Search for the cell housing the specified text and yield its [x, y] center coordinate. 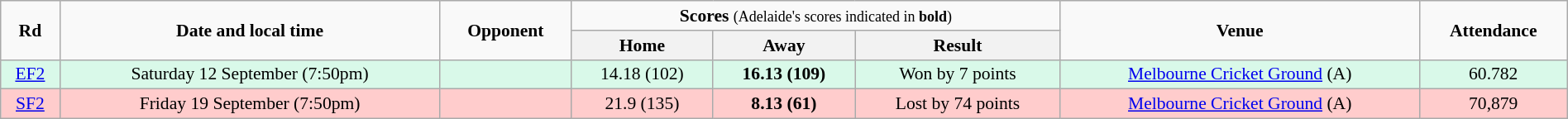
Scores (Adelaide's scores indicated in bold) [816, 16]
Friday 19 September (7:50pm) [250, 104]
Home [643, 45]
8.13 (61) [784, 104]
Lost by 74 points [958, 104]
Venue [1240, 30]
Away [784, 45]
14.18 (102) [643, 74]
Result [958, 45]
60.782 [1494, 74]
Rd [30, 30]
Date and local time [250, 30]
Won by 7 points [958, 74]
70,879 [1494, 104]
Opponent [506, 30]
EF2 [30, 74]
Attendance [1494, 30]
16.13 (109) [784, 74]
21.9 (135) [643, 104]
Saturday 12 September (7:50pm) [250, 74]
SF2 [30, 104]
